Output the (x, y) coordinate of the center of the cell containing the given text.  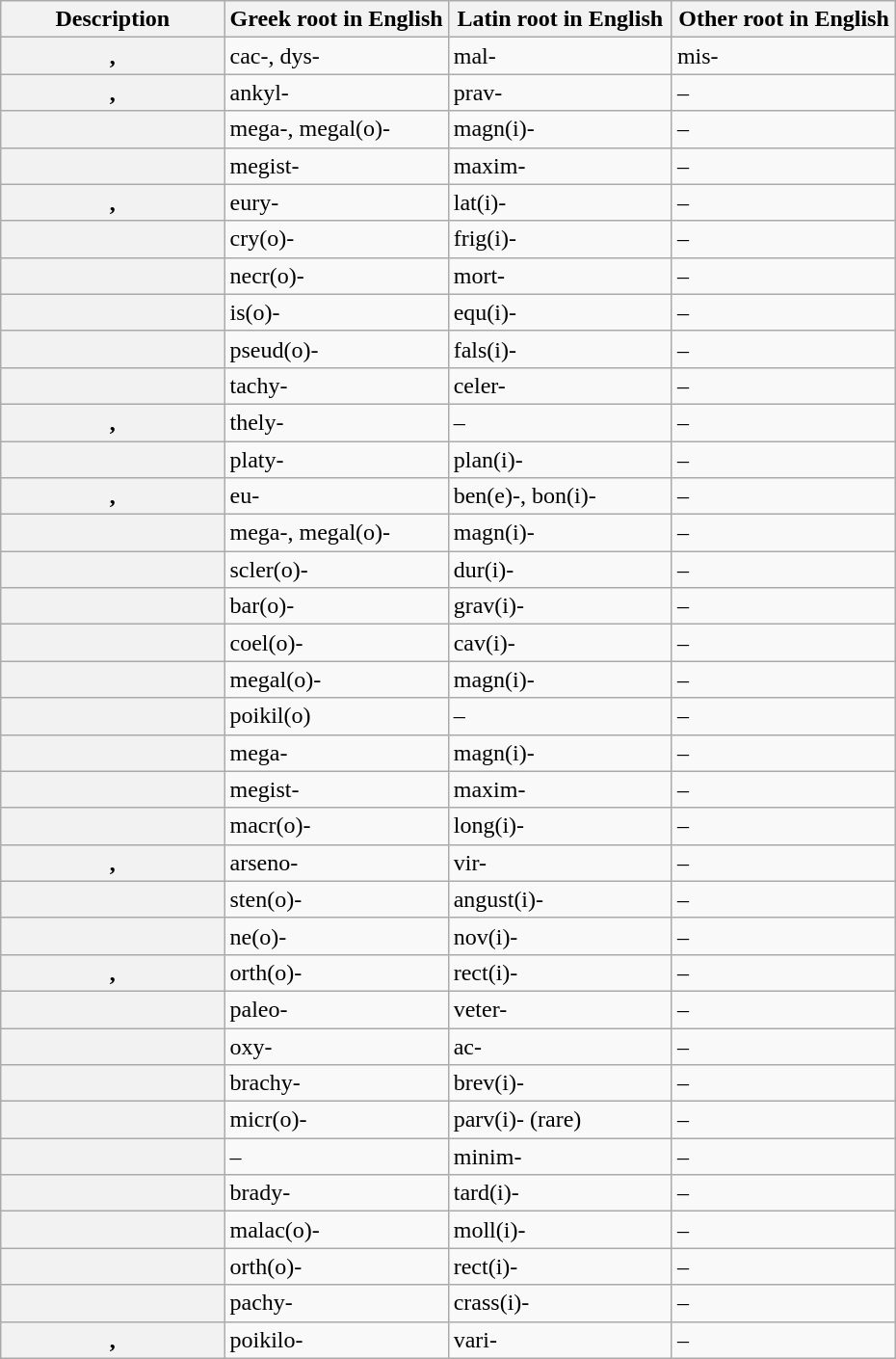
mort- (560, 276)
parv(i)- (rare) (560, 1120)
plan(i)- (560, 460)
malac(o)- (336, 1230)
eury- (336, 202)
scler(o)- (336, 570)
minim- (560, 1157)
ben(e)-, bon(i)- (560, 496)
dur(i)- (560, 570)
Greek root in English (336, 19)
coel(o)- (336, 643)
brev(i)- (560, 1083)
pseud(o)- (336, 349)
arseno- (336, 863)
Other root in English (783, 19)
tachy- (336, 386)
fals(i)- (560, 349)
Description (113, 19)
crass(i)- (560, 1303)
pachy- (336, 1303)
brady- (336, 1193)
frig(i)- (560, 239)
ac- (560, 1046)
moll(i)- (560, 1230)
grav(i)- (560, 606)
vari- (560, 1340)
long(i)- (560, 826)
equ(i)- (560, 312)
celer- (560, 386)
ankyl- (336, 93)
megal(o)- (336, 679)
poikil(o) (336, 716)
poikilo- (336, 1340)
tard(i)- (560, 1193)
ne(o)- (336, 936)
veter- (560, 1009)
mega- (336, 753)
platy- (336, 460)
micr(o)- (336, 1120)
bar(o)- (336, 606)
eu- (336, 496)
macr(o)- (336, 826)
cac-, dys- (336, 56)
paleo- (336, 1009)
lat(i)- (560, 202)
is(o)- (336, 312)
vir- (560, 863)
cav(i)- (560, 643)
Latin root in English (560, 19)
brachy- (336, 1083)
prav- (560, 93)
nov(i)- (560, 936)
angust(i)- (560, 899)
mal- (560, 56)
cry(o)- (336, 239)
oxy- (336, 1046)
thely- (336, 422)
sten(o)- (336, 899)
mis- (783, 56)
necr(o)- (336, 276)
